Scan for the cell matching the given text and deliver its (X, Y) coordinate at center. 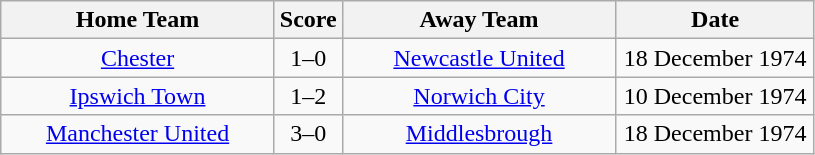
Date (716, 20)
Norwich City (479, 96)
1–0 (308, 58)
Newcastle United (479, 58)
Manchester United (138, 134)
1–2 (308, 96)
Chester (138, 58)
Away Team (479, 20)
10 December 1974 (716, 96)
Middlesbrough (479, 134)
Score (308, 20)
Home Team (138, 20)
3–0 (308, 134)
Ipswich Town (138, 96)
